Output the (X, Y) coordinate of the center of the cell containing the given text.  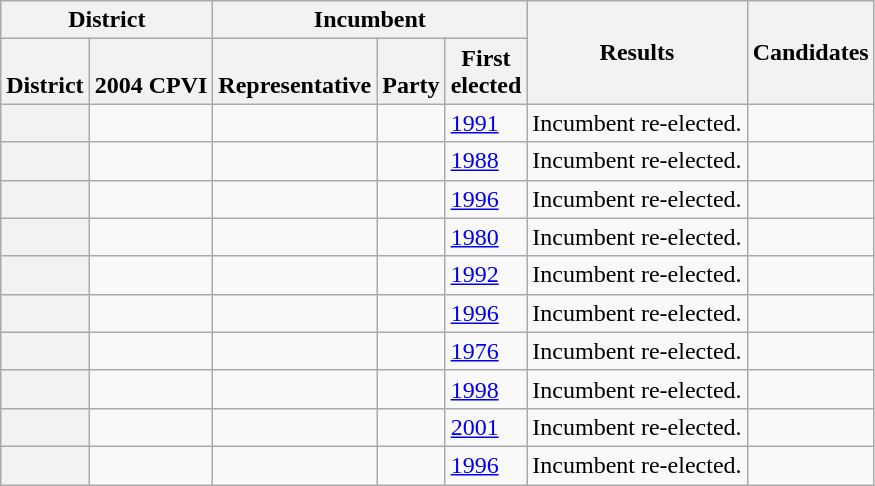
1998 (486, 389)
2001 (486, 427)
Party (411, 72)
Results (637, 52)
Firstelected (486, 72)
1980 (486, 237)
Candidates (810, 52)
Incumbent (370, 20)
1992 (486, 275)
1991 (486, 123)
1976 (486, 351)
Representative (295, 72)
2004 CPVI (151, 72)
1988 (486, 161)
